Return the (x, y) coordinate for the center point of the cell that contains the specified text.  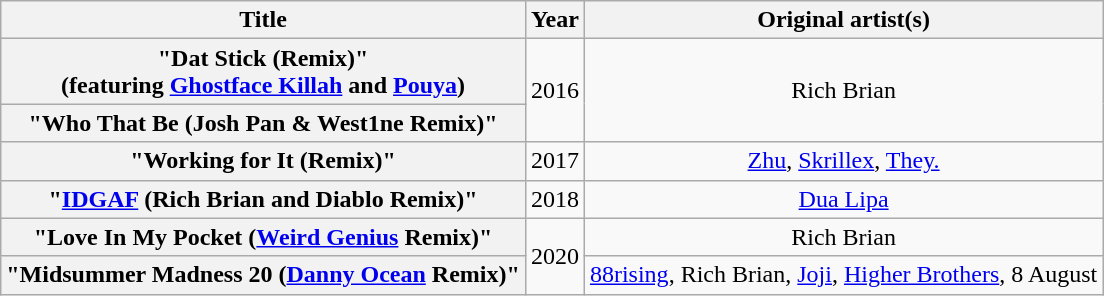
88rising, Rich Brian, Joji, Higher Brothers, 8 August (843, 275)
2020 (554, 256)
Title (264, 20)
Dua Lipa (843, 199)
"IDGAF (Rich Brian and Diablo Remix)" (264, 199)
2016 (554, 90)
"Dat Stick (Remix)"(featuring Ghostface Killah and Pouya) (264, 72)
Original artist(s) (843, 20)
2017 (554, 161)
"Midsummer Madness 20 (Danny Ocean Remix)" (264, 275)
"Working for It (Remix)" (264, 161)
"Who That Be (Josh Pan & West1ne Remix)" (264, 123)
2018 (554, 199)
Zhu, Skrillex, They. (843, 161)
"Love In My Pocket (Weird Genius Remix)" (264, 237)
Year (554, 20)
